Detect which cell encompasses the target text, then output its (x, y) center coordinate. 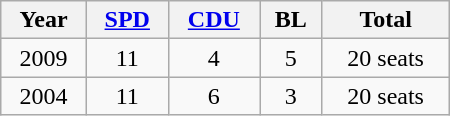
BL (291, 20)
4 (214, 58)
3 (291, 96)
Total (386, 20)
2009 (44, 58)
Year (44, 20)
SPD (127, 20)
5 (291, 58)
6 (214, 96)
2004 (44, 96)
CDU (214, 20)
